From the cell containing the given text, extract its center point as [x, y] coordinate. 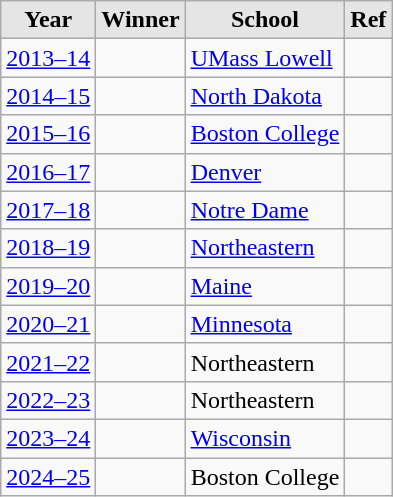
2015–16 [48, 134]
2023–24 [48, 438]
2014–15 [48, 96]
Winner [140, 20]
2013–14 [48, 58]
Notre Dame [265, 210]
2021–22 [48, 362]
Minnesota [265, 324]
Ref [368, 20]
2019–20 [48, 286]
2017–18 [48, 210]
2020–21 [48, 324]
Wisconsin [265, 438]
2022–23 [48, 400]
Denver [265, 172]
2018–19 [48, 248]
2024–25 [48, 477]
Maine [265, 286]
Year [48, 20]
2016–17 [48, 172]
UMass Lowell [265, 58]
North Dakota [265, 96]
School [265, 20]
